From the cell containing the given text, extract its center point as [x, y] coordinate. 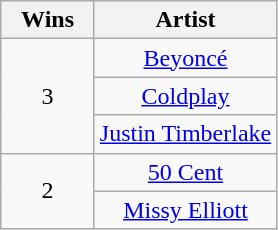
Beyoncé [185, 58]
Artist [185, 20]
50 Cent [185, 172]
Wins [48, 20]
2 [48, 191]
3 [48, 96]
Justin Timberlake [185, 134]
Coldplay [185, 96]
Missy Elliott [185, 210]
